Return the (X, Y) coordinate for the center point of the cell that contains the specified text.  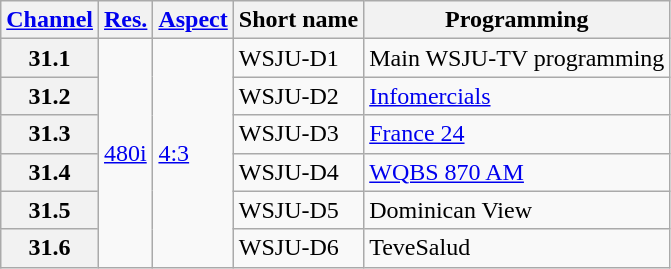
TeveSalud (517, 248)
WSJU-D5 (298, 210)
4:3 (193, 153)
WSJU-D2 (298, 96)
480i (126, 153)
WSJU-D1 (298, 58)
31.5 (50, 210)
Short name (298, 20)
WSJU-D4 (298, 172)
Dominican View (517, 210)
Infomercials (517, 96)
31.1 (50, 58)
Aspect (193, 20)
WSJU-D3 (298, 134)
Main WSJU-TV programming (517, 58)
Res. (126, 20)
31.4 (50, 172)
31.6 (50, 248)
Programming (517, 20)
France 24 (517, 134)
31.3 (50, 134)
Channel (50, 20)
31.2 (50, 96)
WQBS 870 AM (517, 172)
WSJU-D6 (298, 248)
